Return the [X, Y] coordinate for the center point of the cell that contains the specified text.  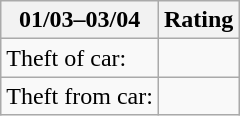
Theft of car: [80, 58]
Theft from car: [80, 96]
01/03–03/04 [80, 20]
Rating [198, 20]
